Pinpoint the cell where the given text exists, returning its (x, y) midpoint coordinate. 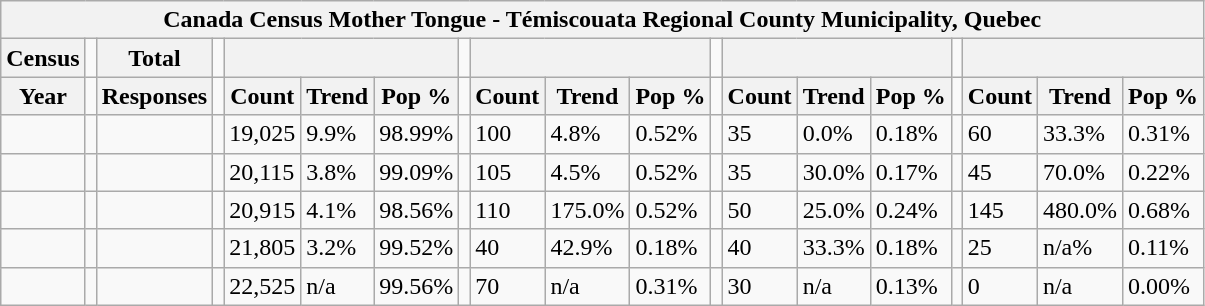
22,525 (262, 286)
60 (1000, 134)
100 (508, 134)
Canada Census Mother Tongue - Témiscouata Regional County Municipality, Quebec (602, 20)
0.22% (1162, 172)
9.9% (338, 134)
4.8% (588, 134)
20,115 (262, 172)
0 (1000, 286)
98.56% (416, 210)
Year (43, 96)
Total (154, 58)
0.24% (910, 210)
98.99% (416, 134)
0.11% (1162, 248)
0.0% (834, 134)
480.0% (1080, 210)
Census (43, 58)
70.0% (1080, 172)
30 (760, 286)
4.1% (338, 210)
42.9% (588, 248)
25 (1000, 248)
3.8% (338, 172)
145 (1000, 210)
20,915 (262, 210)
19,025 (262, 134)
99.52% (416, 248)
4.5% (588, 172)
Responses (154, 96)
30.0% (834, 172)
110 (508, 210)
105 (508, 172)
0.13% (910, 286)
n/a% (1080, 248)
175.0% (588, 210)
0.68% (1162, 210)
99.56% (416, 286)
25.0% (834, 210)
0.17% (910, 172)
70 (508, 286)
3.2% (338, 248)
0.00% (1162, 286)
45 (1000, 172)
50 (760, 210)
21,805 (262, 248)
99.09% (416, 172)
